Return [X, Y] of the center of cell containing provided text 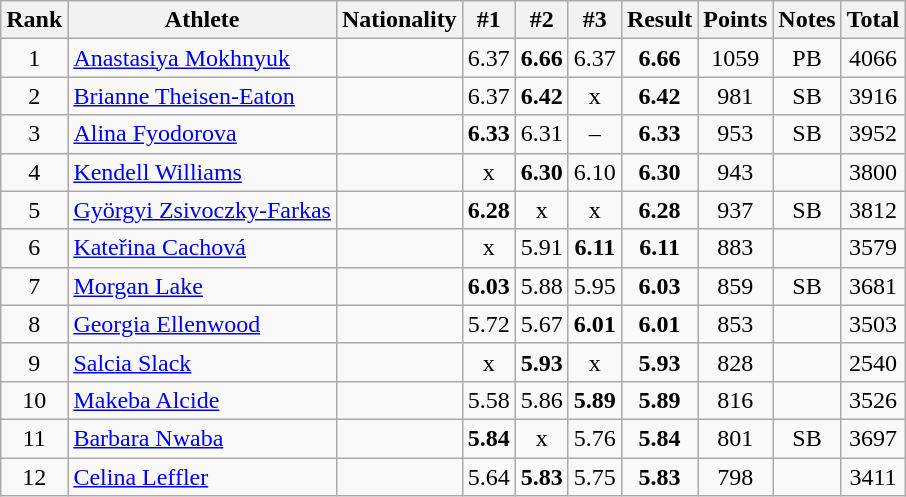
3681 [873, 286]
Nationality [399, 20]
1 [34, 58]
5.95 [594, 286]
828 [736, 362]
PB [807, 58]
8 [34, 324]
4 [34, 172]
6 [34, 248]
1059 [736, 58]
9 [34, 362]
3800 [873, 172]
5.72 [488, 324]
Györgyi Zsivoczky-Farkas [202, 210]
801 [736, 438]
5.58 [488, 400]
5.67 [542, 324]
3411 [873, 477]
3503 [873, 324]
981 [736, 96]
853 [736, 324]
Makeba Alcide [202, 400]
816 [736, 400]
3916 [873, 96]
Kateřina Cachová [202, 248]
Georgia Ellenwood [202, 324]
3812 [873, 210]
6.31 [542, 134]
Barbara Nwaba [202, 438]
Notes [807, 20]
859 [736, 286]
5.88 [542, 286]
5.64 [488, 477]
3 [34, 134]
2540 [873, 362]
3952 [873, 134]
#2 [542, 20]
4066 [873, 58]
Salcia Slack [202, 362]
6.10 [594, 172]
Total [873, 20]
Points [736, 20]
Alina Fyodorova [202, 134]
5.91 [542, 248]
10 [34, 400]
Anastasiya Mokhnyuk [202, 58]
2 [34, 96]
#3 [594, 20]
Morgan Lake [202, 286]
Result [659, 20]
Rank [34, 20]
3579 [873, 248]
5.86 [542, 400]
798 [736, 477]
7 [34, 286]
#1 [488, 20]
11 [34, 438]
Brianne Theisen-Eaton [202, 96]
953 [736, 134]
3526 [873, 400]
Kendell Williams [202, 172]
12 [34, 477]
– [594, 134]
Athlete [202, 20]
Celina Leffler [202, 477]
5 [34, 210]
5.75 [594, 477]
943 [736, 172]
3697 [873, 438]
937 [736, 210]
5.76 [594, 438]
883 [736, 248]
